Search for the cell housing the specified text and yield its (x, y) center coordinate. 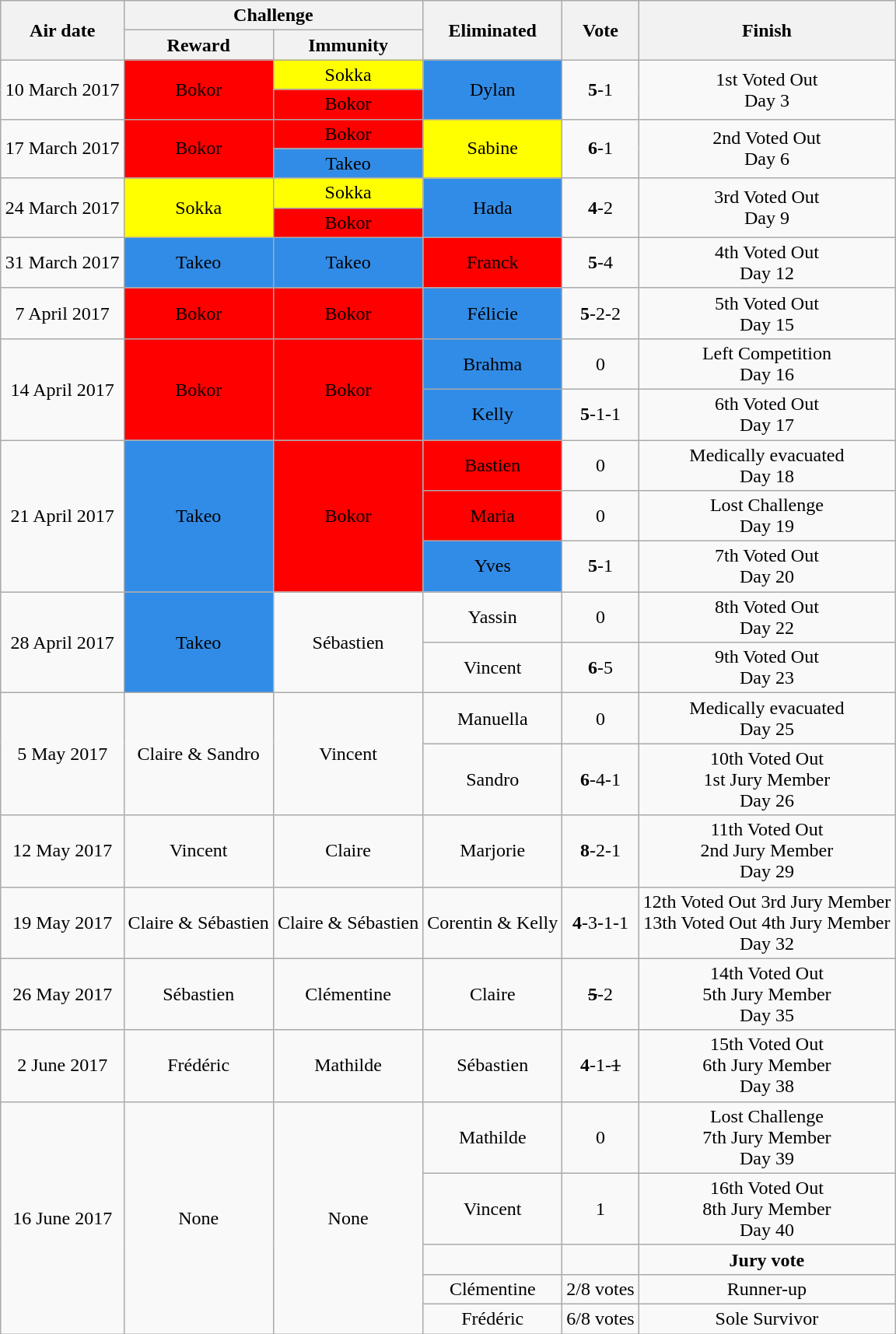
28 April 2017 (62, 642)
6th Voted OutDay 17 (767, 414)
Corentin & Kelly (493, 923)
10th Voted Out1st Jury MemberDay 26 (767, 779)
4-2 (600, 208)
7th Voted OutDay 20 (767, 566)
Air date (62, 30)
4-3-1-1 (600, 923)
Sole Survivor (767, 1318)
Eliminated (493, 30)
12 May 2017 (62, 851)
2/8 votes (600, 1289)
4-1-1 (600, 1066)
1st Voted OutDay 3 (767, 89)
6-1 (600, 149)
26 May 2017 (62, 994)
8-2-1 (600, 851)
4th Voted OutDay 12 (767, 263)
Hada (493, 208)
6-5 (600, 667)
Claire & Sandro (198, 755)
Dylan (493, 89)
6-4-1 (600, 779)
5-4 (600, 263)
Finish (767, 30)
9th Voted OutDay 23 (767, 667)
Lost Challenge7th Jury MemberDay 39 (767, 1137)
Yves (493, 566)
16th Voted Out8th Jury MemberDay 40 (767, 1209)
Jury vote (767, 1259)
Maria (493, 516)
Franck (493, 263)
Medically evacuatedDay 18 (767, 465)
Sabine (493, 149)
Yassin (493, 618)
Kelly (493, 414)
11th Voted Out2nd Jury MemberDay 29 (767, 851)
Sandro (493, 779)
24 March 2017 (62, 208)
6/8 votes (600, 1318)
5-2 (600, 994)
Félicie (493, 313)
Runner-up (767, 1289)
14th Voted Out5th Jury MemberDay 35 (767, 994)
5th Voted OutDay 15 (767, 313)
Immunity (348, 45)
5-2-2 (600, 313)
Medically evacuatedDay 25 (767, 719)
2nd Voted OutDay 6 (767, 149)
Brahma (493, 364)
16 June 2017 (62, 1217)
Reward (198, 45)
15th Voted Out6th Jury MemberDay 38 (767, 1066)
2 June 2017 (62, 1066)
8th Voted OutDay 22 (767, 618)
7 April 2017 (62, 313)
5 May 2017 (62, 755)
12th Voted Out 3rd Jury Member13th Voted Out 4th Jury MemberDay 32 (767, 923)
3rd Voted OutDay 9 (767, 208)
Lost ChallengeDay 19 (767, 516)
19 May 2017 (62, 923)
Left CompetitionDay 16 (767, 364)
Marjorie (493, 851)
31 March 2017 (62, 263)
Manuella (493, 719)
Bastien (493, 465)
17 March 2017 (62, 149)
Challenge (274, 16)
1 (600, 1209)
21 April 2017 (62, 516)
5-1-1 (600, 414)
10 March 2017 (62, 89)
14 April 2017 (62, 389)
Vote (600, 30)
